Output the [X, Y] coordinate of the center of the cell containing the given text.  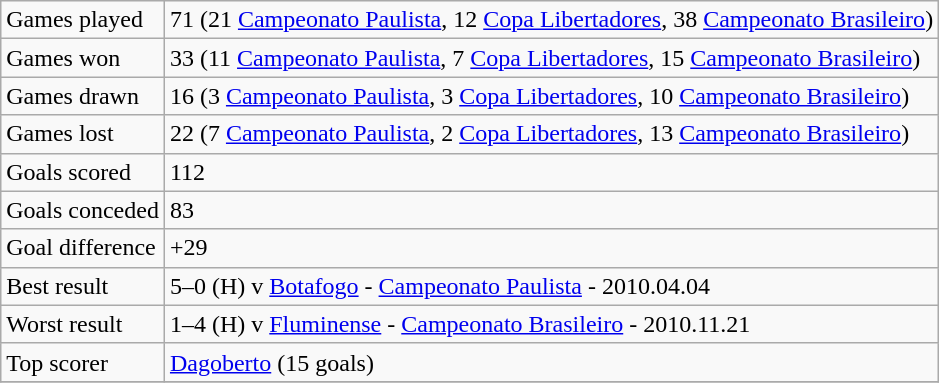
Goal difference [83, 248]
Best result [83, 286]
Games drawn [83, 96]
112 [551, 172]
+29 [551, 248]
5–0 (H) v Botafogo - Campeonato Paulista - 2010.04.04 [551, 286]
Worst result [83, 324]
Goals scored [83, 172]
16 (3 Campeonato Paulista, 3 Copa Libertadores, 10 Campeonato Brasileiro) [551, 96]
Top scorer [83, 362]
71 (21 Campeonato Paulista, 12 Copa Libertadores, 38 Campeonato Brasileiro) [551, 20]
Games played [83, 20]
Dagoberto (15 goals) [551, 362]
1–4 (H) v Fluminense - Campeonato Brasileiro - 2010.11.21 [551, 324]
Games won [83, 58]
Goals conceded [83, 210]
Games lost [83, 134]
22 (7 Campeonato Paulista, 2 Copa Libertadores, 13 Campeonato Brasileiro) [551, 134]
83 [551, 210]
33 (11 Campeonato Paulista, 7 Copa Libertadores, 15 Campeonato Brasileiro) [551, 58]
